Return the [x, y] coordinate for the center point of the cell that contains the specified text.  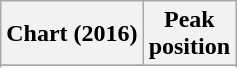
Chart (2016) [72, 34]
Peakposition [189, 34]
